Return the [X, Y] coordinate for the center point of the cell that contains the specified text.  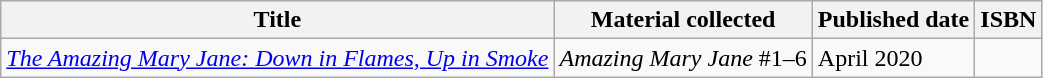
April 2020 [893, 58]
Material collected [683, 20]
Amazing Mary Jane #1–6 [683, 58]
ISBN [1008, 20]
The Amazing Mary Jane: Down in Flames, Up in Smoke [278, 58]
Title [278, 20]
Published date [893, 20]
